Identify which cell holds the provided text, then report its (X, Y) central coordinate. 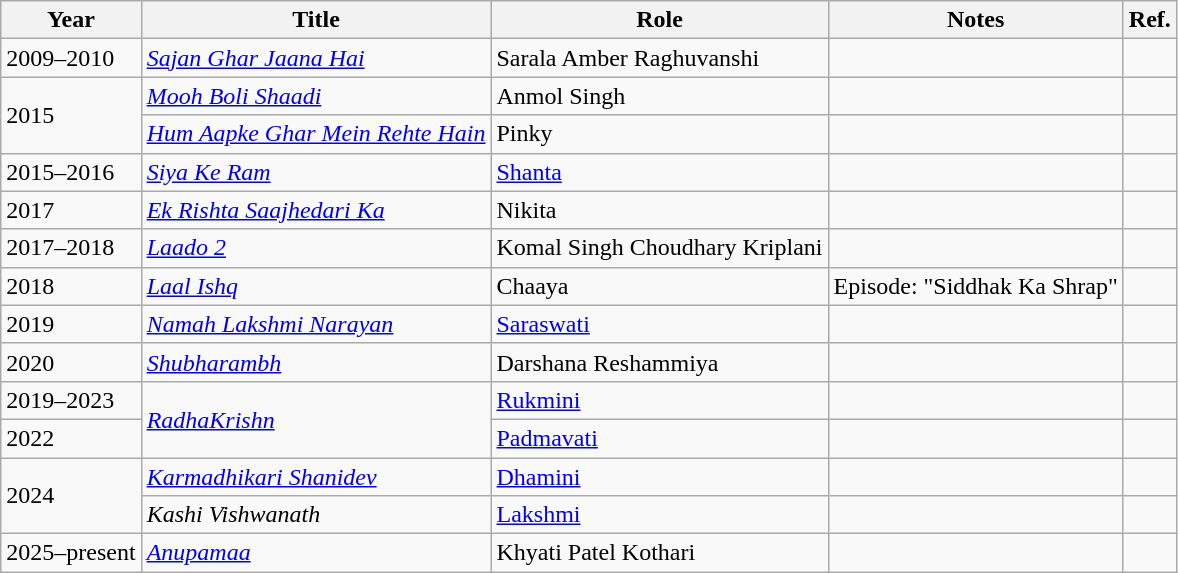
Lakshmi (660, 515)
Nikita (660, 210)
Komal Singh Choudhary Kriplani (660, 248)
Kashi Vishwanath (316, 515)
Episode: "Siddhak Ka Shrap" (976, 286)
Shanta (660, 172)
Year (71, 20)
2015–2016 (71, 172)
2018 (71, 286)
Mooh Boli Shaadi (316, 96)
Ek Rishta Saajhedari Ka (316, 210)
Saraswati (660, 324)
Pinky (660, 134)
Shubharambh (316, 362)
2015 (71, 115)
2022 (71, 438)
2009–2010 (71, 58)
Hum Aapke Ghar Mein Rehte Hain (316, 134)
Darshana Reshammiya (660, 362)
Padmavati (660, 438)
Chaaya (660, 286)
Anupamaa (316, 553)
2019–2023 (71, 400)
Anmol Singh (660, 96)
Siya Ke Ram (316, 172)
2017 (71, 210)
2019 (71, 324)
2024 (71, 496)
Title (316, 20)
Rukmini (660, 400)
Sarala Amber Raghuvanshi (660, 58)
Ref. (1150, 20)
Dhamini (660, 477)
2020 (71, 362)
Namah Lakshmi Narayan (316, 324)
RadhaKrishn (316, 419)
Karmadhikari Shanidev (316, 477)
Laal Ishq (316, 286)
Role (660, 20)
Laado 2 (316, 248)
2017–2018 (71, 248)
Notes (976, 20)
2025–present (71, 553)
Khyati Patel Kothari (660, 553)
Sajan Ghar Jaana Hai (316, 58)
